Locate the cell with the specified text and output its [x, y] center coordinate. 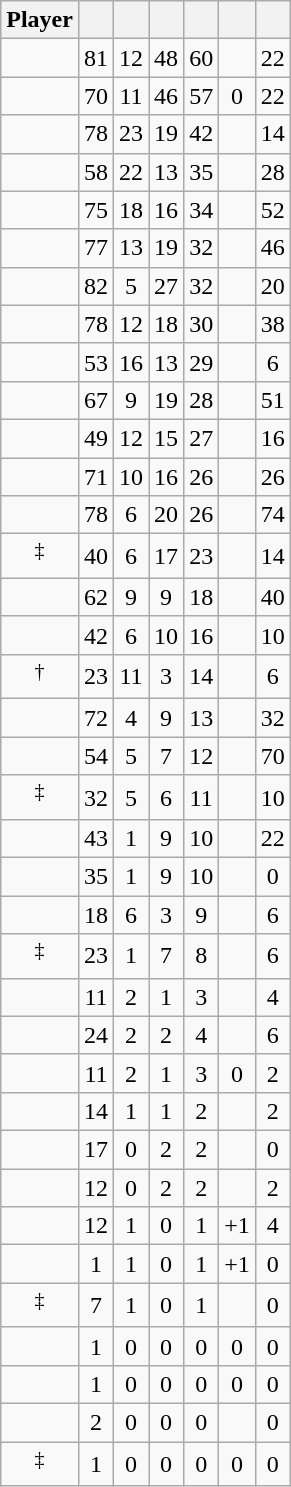
81 [96, 58]
74 [272, 515]
49 [96, 438]
30 [202, 324]
82 [96, 286]
57 [202, 96]
Player [40, 20]
72 [96, 718]
75 [96, 210]
34 [202, 210]
† [40, 676]
77 [96, 248]
54 [96, 756]
24 [96, 1035]
67 [96, 400]
43 [96, 839]
62 [96, 597]
15 [166, 438]
71 [96, 477]
38 [272, 324]
53 [96, 362]
51 [272, 400]
58 [96, 172]
52 [272, 210]
8 [202, 956]
48 [166, 58]
29 [202, 362]
60 [202, 58]
